From the cell containing the given text, extract its center point as (x, y) coordinate. 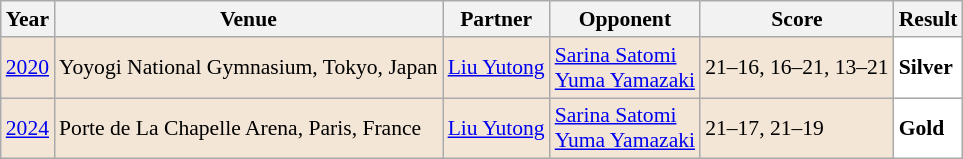
21–17, 21–19 (797, 128)
21–16, 16–21, 13–21 (797, 68)
2020 (28, 68)
2024 (28, 128)
Gold (928, 128)
Result (928, 19)
Year (28, 19)
Porte de La Chapelle Arena, Paris, France (248, 128)
Score (797, 19)
Venue (248, 19)
Partner (496, 19)
Silver (928, 68)
Yoyogi National Gymnasium, Tokyo, Japan (248, 68)
Opponent (625, 19)
